Determine the [X, Y] coordinate at the center of the cell enclosing the given text.  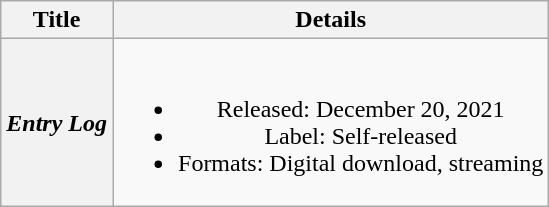
Released: December 20, 2021Label: Self-releasedFormats: Digital download, streaming [330, 122]
Entry Log [57, 122]
Details [330, 20]
Title [57, 20]
